Output the [X, Y] coordinate of the center of the cell containing the given text.  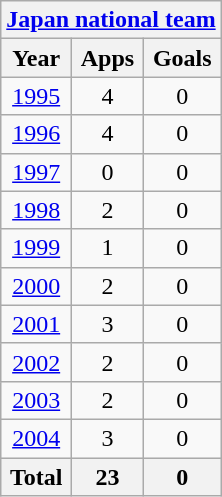
2004 [36, 438]
2003 [36, 400]
1998 [36, 210]
1 [108, 248]
Goals [182, 58]
1996 [36, 134]
2002 [36, 362]
1997 [36, 172]
23 [108, 477]
2000 [36, 286]
Total [36, 477]
Japan national team [111, 20]
2001 [36, 324]
1999 [36, 248]
Apps [108, 58]
Year [36, 58]
1995 [36, 96]
